Return the [x, y] coordinate for the center point of the cell that contains the specified text.  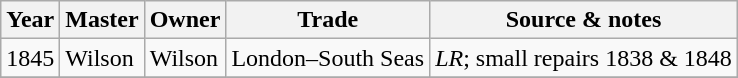
Year [30, 20]
London–South Seas [328, 58]
Master [102, 20]
Source & notes [584, 20]
LR; small repairs 1838 & 1848 [584, 58]
1845 [30, 58]
Trade [328, 20]
Owner [185, 20]
